Identify which cell holds the provided text, then report its [X, Y] central coordinate. 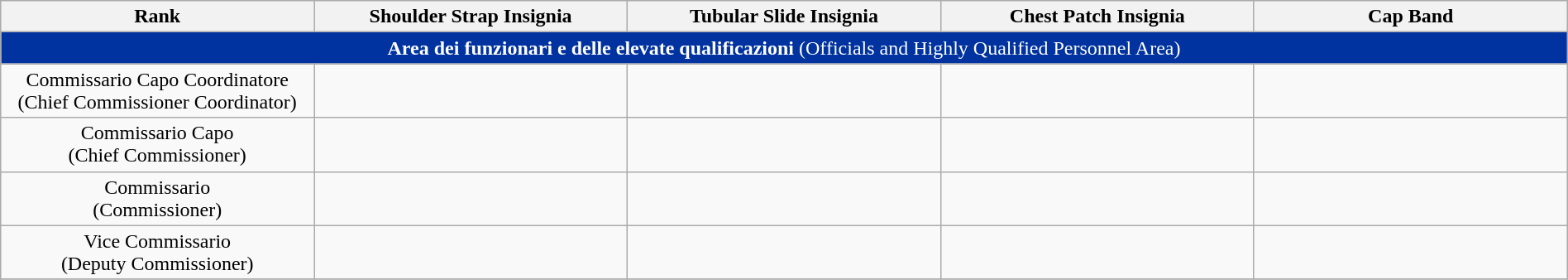
Chest Patch Insignia [1097, 17]
Commissario(Commissioner) [157, 199]
Tubular Slide Insignia [784, 17]
Vice Commissario(Deputy Commissioner) [157, 252]
Rank [157, 17]
Cap Band [1411, 17]
Area dei funzionari e delle elevate qualificazioni (Officials and Highly Qualified Personnel Area) [784, 48]
Commissario Capo(Chief Commissioner) [157, 144]
Shoulder Strap Insignia [471, 17]
Commissario Capo Coordinatore(Chief Commissioner Coordinator) [157, 91]
